Return the (X, Y) coordinate for the center point of the cell that contains the specified text.  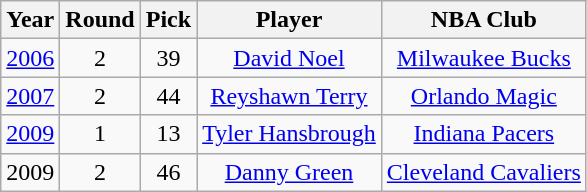
Pick (168, 20)
1 (100, 134)
Danny Green (290, 172)
Player (290, 20)
NBA Club (484, 20)
David Noel (290, 58)
44 (168, 96)
Milwaukee Bucks (484, 58)
2007 (30, 96)
Year (30, 20)
Tyler Hansbrough (290, 134)
Indiana Pacers (484, 134)
Orlando Magic (484, 96)
2006 (30, 58)
46 (168, 172)
Round (100, 20)
Cleveland Cavaliers (484, 172)
Reyshawn Terry (290, 96)
39 (168, 58)
13 (168, 134)
